Output the [X, Y] coordinate of the center of the cell containing the given text.  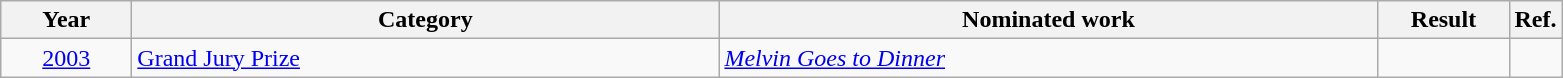
Nominated work [1048, 20]
Ref. [1536, 20]
Year [66, 20]
Grand Jury Prize [426, 58]
Category [426, 20]
Result [1444, 20]
2003 [66, 58]
Melvin Goes to Dinner [1048, 58]
